For the text-containing cell, return its midpoint in (x, y) coordinate format. 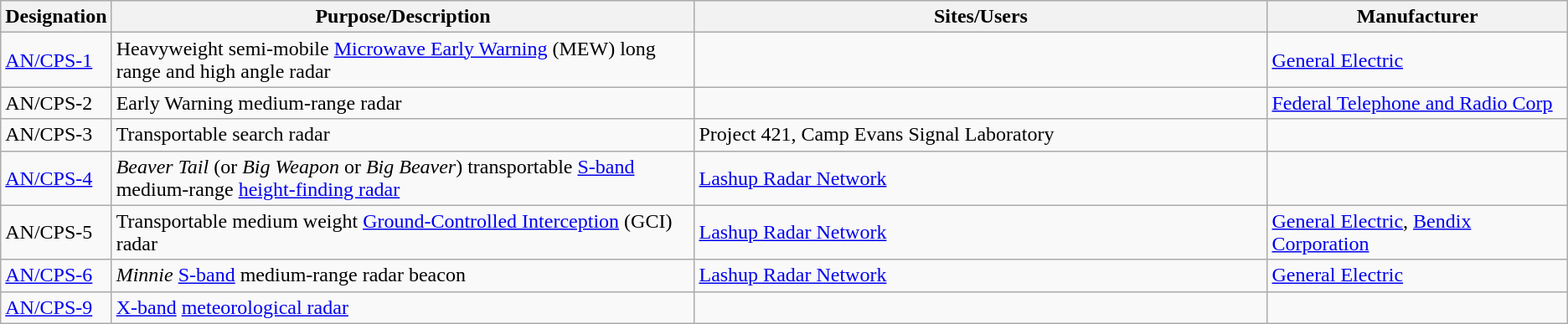
AN/CPS-6 (56, 275)
X-band meteorological radar (403, 307)
Sites/Users (981, 17)
AN/CPS-5 (56, 233)
Early Warning medium-range radar (403, 103)
Transportable search radar (403, 135)
AN/CPS-4 (56, 177)
Minnie S-band medium-range radar beacon (403, 275)
AN/CPS-1 (56, 60)
Purpose/Description (403, 17)
AN/CPS-2 (56, 103)
Heavyweight semi-mobile Microwave Early Warning (MEW) long range and high angle radar (403, 60)
Designation (56, 17)
General Electric, Bendix Corporation (1417, 233)
Project 421, Camp Evans Signal Laboratory (981, 135)
Beaver Tail (or Big Weapon or Big Beaver) transportable S-band medium-range height-finding radar (403, 177)
AN/CPS-3 (56, 135)
Manufacturer (1417, 17)
Federal Telephone and Radio Corp (1417, 103)
AN/CPS-9 (56, 307)
Transportable medium weight Ground-Controlled Interception (GCI) radar (403, 233)
